Return (x, y) of the center of cell containing provided text 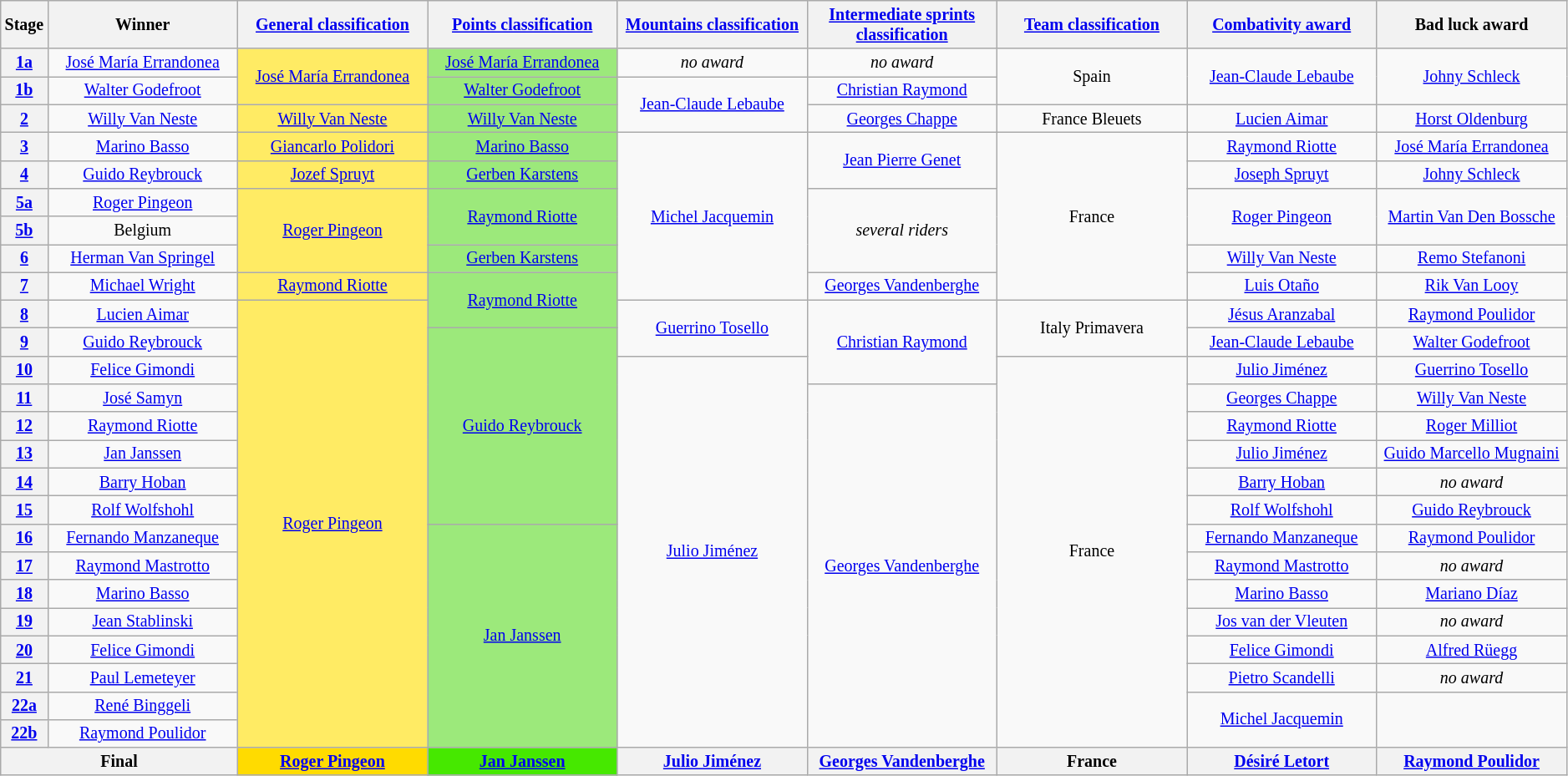
Italy Primavera (1091, 329)
Horst Oldenburg (1472, 119)
Jos van der Vleuten (1281, 621)
Mariano Díaz (1472, 593)
Jozef Spruyt (332, 174)
5b (24, 231)
7 (24, 286)
France Bleuets (1091, 119)
9 (24, 342)
4 (24, 174)
Mountains classification (712, 25)
2 (24, 119)
Guido Marcello Mugnaini (1472, 454)
José Samyn (142, 398)
5a (24, 202)
20 (24, 650)
16 (24, 538)
21 (24, 678)
14 (24, 483)
Luis Otaño (1281, 286)
22b (24, 733)
Rik Van Looy (1472, 286)
18 (24, 593)
15 (24, 510)
Team classification (1091, 25)
Points classification (523, 25)
6 (24, 259)
Giancarlo Polidori (332, 147)
Belgium (142, 231)
Bad luck award (1472, 25)
3 (24, 147)
Remo Stefanoni (1472, 259)
Combativity award (1281, 25)
10 (24, 371)
Jésus Aranzabal (1281, 314)
22a (24, 705)
Désiré Letort (1281, 762)
17 (24, 566)
11 (24, 398)
Roger Milliot (1472, 426)
René Binggeli (142, 705)
12 (24, 426)
8 (24, 314)
Pietro Scandelli (1281, 678)
General classification (332, 25)
Winner (142, 25)
Herman Van Springel (142, 259)
Jean Pierre Genet (902, 160)
13 (24, 454)
Jean Stablinski (142, 621)
Joseph Spruyt (1281, 174)
Alfred Rüegg (1472, 650)
Paul Lemeteyer (142, 678)
Final (119, 762)
Intermediate sprints classification (902, 25)
Stage (24, 25)
Martin Van Den Bossche (1472, 217)
1b (24, 90)
1a (24, 63)
several riders (902, 231)
Spain (1091, 77)
Michael Wright (142, 286)
19 (24, 621)
